For the text-containing cell, return its midpoint in (X, Y) coordinate format. 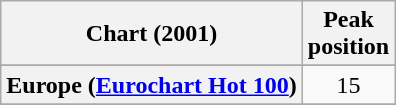
15 (348, 85)
Chart (2001) (152, 34)
Europe (Eurochart Hot 100) (152, 85)
Peakposition (348, 34)
